From the cell containing the given text, extract its center point as (x, y) coordinate. 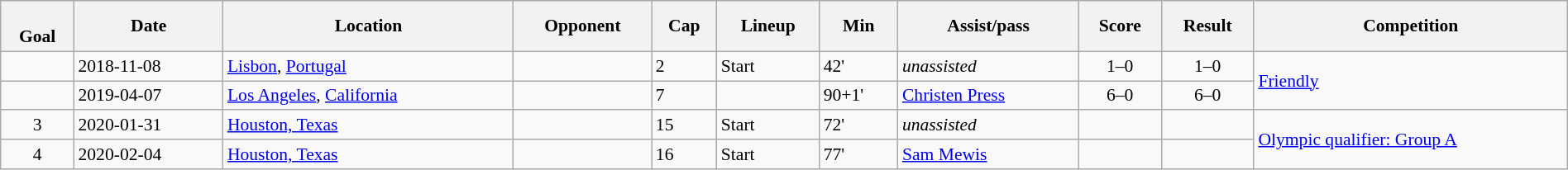
Assist/pass (988, 26)
Competition (1411, 26)
72' (858, 125)
Friendly (1411, 81)
2 (685, 66)
3 (38, 125)
Date (148, 26)
16 (685, 154)
42' (858, 66)
Cap (685, 26)
Goal (38, 26)
2020-02-04 (148, 154)
90+1' (858, 96)
Christen Press (988, 96)
Sam Mewis (988, 154)
Lineup (768, 26)
2019-04-07 (148, 96)
77' (858, 154)
2018-11-08 (148, 66)
Location (369, 26)
Score (1120, 26)
Opponent (582, 26)
Result (1207, 26)
4 (38, 154)
15 (685, 125)
Min (858, 26)
7 (685, 96)
Olympic qualifier: Group A (1411, 140)
Lisbon, Portugal (369, 66)
Los Angeles, California (369, 96)
2020-01-31 (148, 125)
